Capture the cell that displays the provided text and extract its [X, Y] central coordinate. 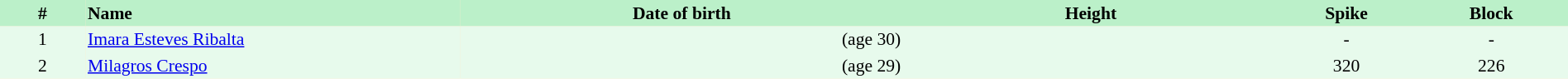
Date of birth [681, 13]
# [43, 13]
Block [1491, 13]
Height [1090, 13]
Imara Esteves Ribalta [273, 40]
1 [43, 40]
Spike [1346, 13]
320 [1346, 66]
(age 30) [681, 40]
226 [1491, 66]
2 [43, 66]
Milagros Crespo [273, 66]
(age 29) [681, 66]
Name [273, 13]
